Capture the cell that displays the provided text and extract its [x, y] central coordinate. 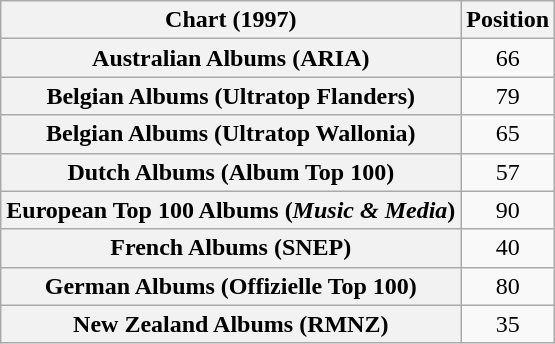
French Albums (SNEP) [231, 248]
Belgian Albums (Ultratop Wallonia) [231, 134]
Position [508, 20]
European Top 100 Albums (Music & Media) [231, 210]
Belgian Albums (Ultratop Flanders) [231, 96]
35 [508, 324]
German Albums (Offizielle Top 100) [231, 286]
Dutch Albums (Album Top 100) [231, 172]
Australian Albums (ARIA) [231, 58]
80 [508, 286]
57 [508, 172]
65 [508, 134]
New Zealand Albums (RMNZ) [231, 324]
90 [508, 210]
40 [508, 248]
79 [508, 96]
66 [508, 58]
Chart (1997) [231, 20]
